Capture the cell that displays the provided text and extract its [x, y] central coordinate. 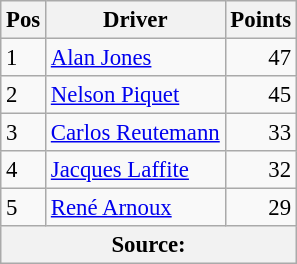
32 [260, 170]
Alan Jones [136, 58]
45 [260, 95]
5 [24, 208]
René Arnoux [136, 208]
Jacques Laffite [136, 170]
Nelson Piquet [136, 95]
29 [260, 208]
33 [260, 133]
47 [260, 58]
Points [260, 20]
3 [24, 133]
4 [24, 170]
Pos [24, 20]
Source: [149, 245]
Carlos Reutemann [136, 133]
2 [24, 95]
Driver [136, 20]
1 [24, 58]
